Find where the given text appears and provide that cell's center as (x, y) coordinate. 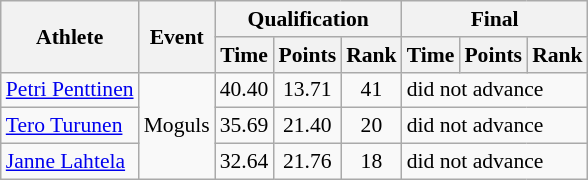
35.69 (244, 126)
20 (372, 126)
32.64 (244, 162)
Final (495, 19)
40.40 (244, 90)
21.40 (307, 126)
Tero Turunen (70, 126)
21.76 (307, 162)
18 (372, 162)
41 (372, 90)
Moguls (177, 126)
Petri Penttinen (70, 90)
Event (177, 36)
Athlete (70, 36)
13.71 (307, 90)
Qualification (308, 19)
Janne Lahtela (70, 162)
